Determine the [x, y] coordinate at the center of the cell enclosing the given text.  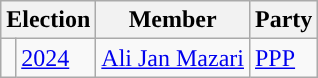
PPP [283, 58]
2024 [56, 58]
Member [173, 20]
Ali Jan Mazari [173, 58]
Election [48, 20]
Party [283, 20]
